Scan for the cell matching the given text and deliver its (X, Y) coordinate at center. 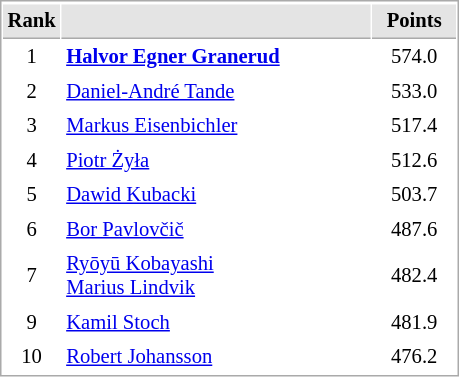
6 (32, 230)
Dawid Kubacki (216, 194)
503.7 (414, 194)
517.4 (414, 126)
Points (414, 21)
Daniel-André Tande (216, 92)
3 (32, 126)
487.6 (414, 230)
Bor Pavlovčič (216, 230)
10 (32, 356)
Ryōyū Kobayashi Marius Lindvik (216, 276)
1 (32, 56)
Kamil Stoch (216, 322)
Halvor Egner Granerud (216, 56)
4 (32, 160)
7 (32, 276)
9 (32, 322)
Rank (32, 21)
2 (32, 92)
533.0 (414, 92)
476.2 (414, 356)
482.4 (414, 276)
481.9 (414, 322)
Piotr Żyła (216, 160)
5 (32, 194)
574.0 (414, 56)
Markus Eisenbichler (216, 126)
Robert Johansson (216, 356)
512.6 (414, 160)
